From the cell containing the given text, extract its center point as (X, Y) coordinate. 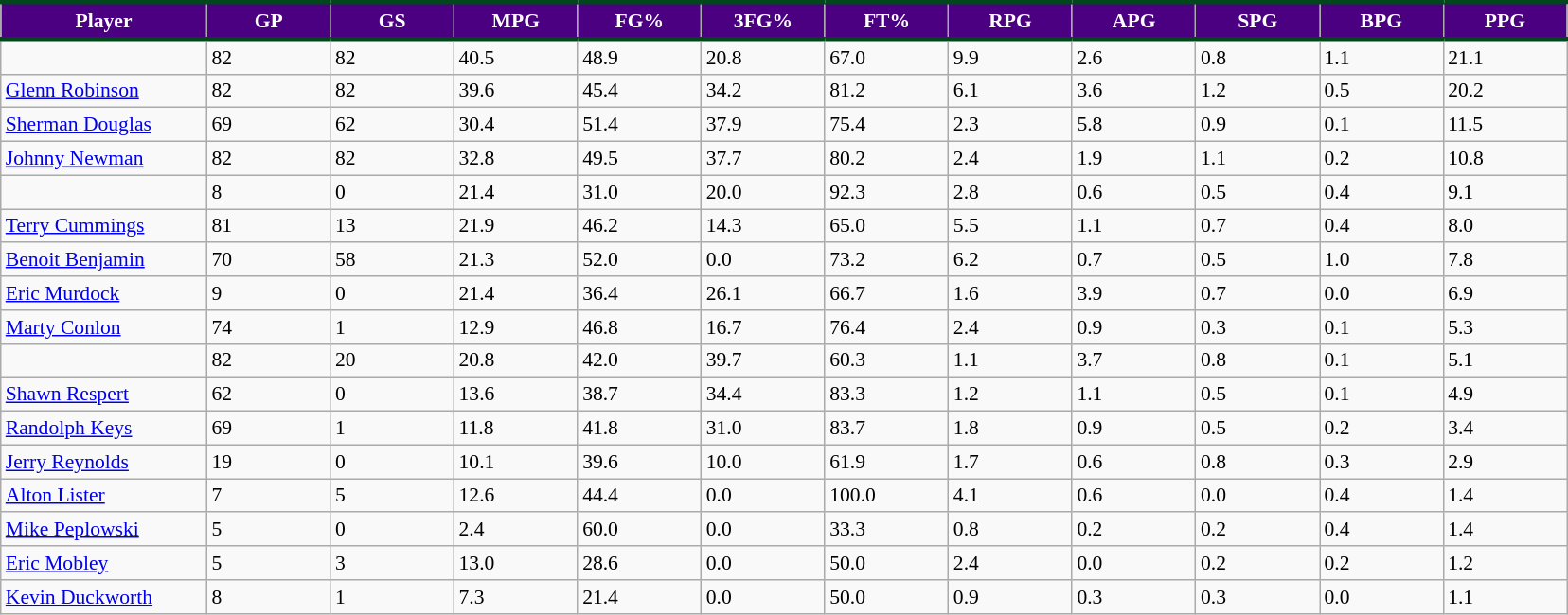
19 (269, 462)
12.6 (517, 496)
5.5 (1011, 226)
81 (269, 226)
1.6 (1011, 293)
51.4 (640, 125)
52.0 (640, 260)
GP (269, 21)
20 (392, 360)
4.1 (1011, 496)
38.7 (640, 395)
34.4 (763, 395)
37.7 (763, 159)
36.4 (640, 293)
65.0 (886, 226)
Player (104, 21)
75.4 (886, 125)
APG (1134, 21)
3.6 (1134, 91)
Glenn Robinson (104, 91)
Kevin Duckworth (104, 597)
10.1 (517, 462)
6.9 (1506, 293)
3.4 (1506, 429)
2.3 (1011, 125)
6.2 (1011, 260)
Terry Cummings (104, 226)
13.0 (517, 563)
1.0 (1382, 260)
73.2 (886, 260)
9 (269, 293)
37.9 (763, 125)
61.9 (886, 462)
3.7 (1134, 360)
7.8 (1506, 260)
83.7 (886, 429)
Mike Peplowski (104, 530)
9.1 (1506, 192)
1.7 (1011, 462)
3 (392, 563)
Benoit Benjamin (104, 260)
3.9 (1134, 293)
28.6 (640, 563)
GS (392, 21)
42.0 (640, 360)
4.9 (1506, 395)
Jerry Reynolds (104, 462)
46.8 (640, 327)
8.0 (1506, 226)
5.3 (1506, 327)
Eric Mobley (104, 563)
30.4 (517, 125)
48.9 (640, 57)
34.2 (763, 91)
33.3 (886, 530)
9.9 (1011, 57)
100.0 (886, 496)
2.6 (1134, 57)
FG% (640, 21)
41.8 (640, 429)
5.1 (1506, 360)
44.4 (640, 496)
Alton Lister (104, 496)
60.3 (886, 360)
1.9 (1134, 159)
45.4 (640, 91)
1.8 (1011, 429)
80.2 (886, 159)
Sherman Douglas (104, 125)
3FG% (763, 21)
14.3 (763, 226)
76.4 (886, 327)
MPG (517, 21)
13 (392, 226)
39.7 (763, 360)
Marty Conlon (104, 327)
6.1 (1011, 91)
16.7 (763, 327)
11.8 (517, 429)
81.2 (886, 91)
10.8 (1506, 159)
2.8 (1011, 192)
26.1 (763, 293)
13.6 (517, 395)
10.0 (763, 462)
67.0 (886, 57)
Johnny Newman (104, 159)
Eric Murdock (104, 293)
32.8 (517, 159)
BPG (1382, 21)
Randolph Keys (104, 429)
2.9 (1506, 462)
RPG (1011, 21)
PPG (1506, 21)
40.5 (517, 57)
21.9 (517, 226)
83.3 (886, 395)
11.5 (1506, 125)
20.2 (1506, 91)
7 (269, 496)
74 (269, 327)
60.0 (640, 530)
58 (392, 260)
Shawn Respert (104, 395)
5.8 (1134, 125)
92.3 (886, 192)
46.2 (640, 226)
20.0 (763, 192)
SPG (1257, 21)
66.7 (886, 293)
12.9 (517, 327)
21.3 (517, 260)
21.1 (1506, 57)
FT% (886, 21)
70 (269, 260)
7.3 (517, 597)
49.5 (640, 159)
